Search for the cell housing the specified text and yield its (X, Y) center coordinate. 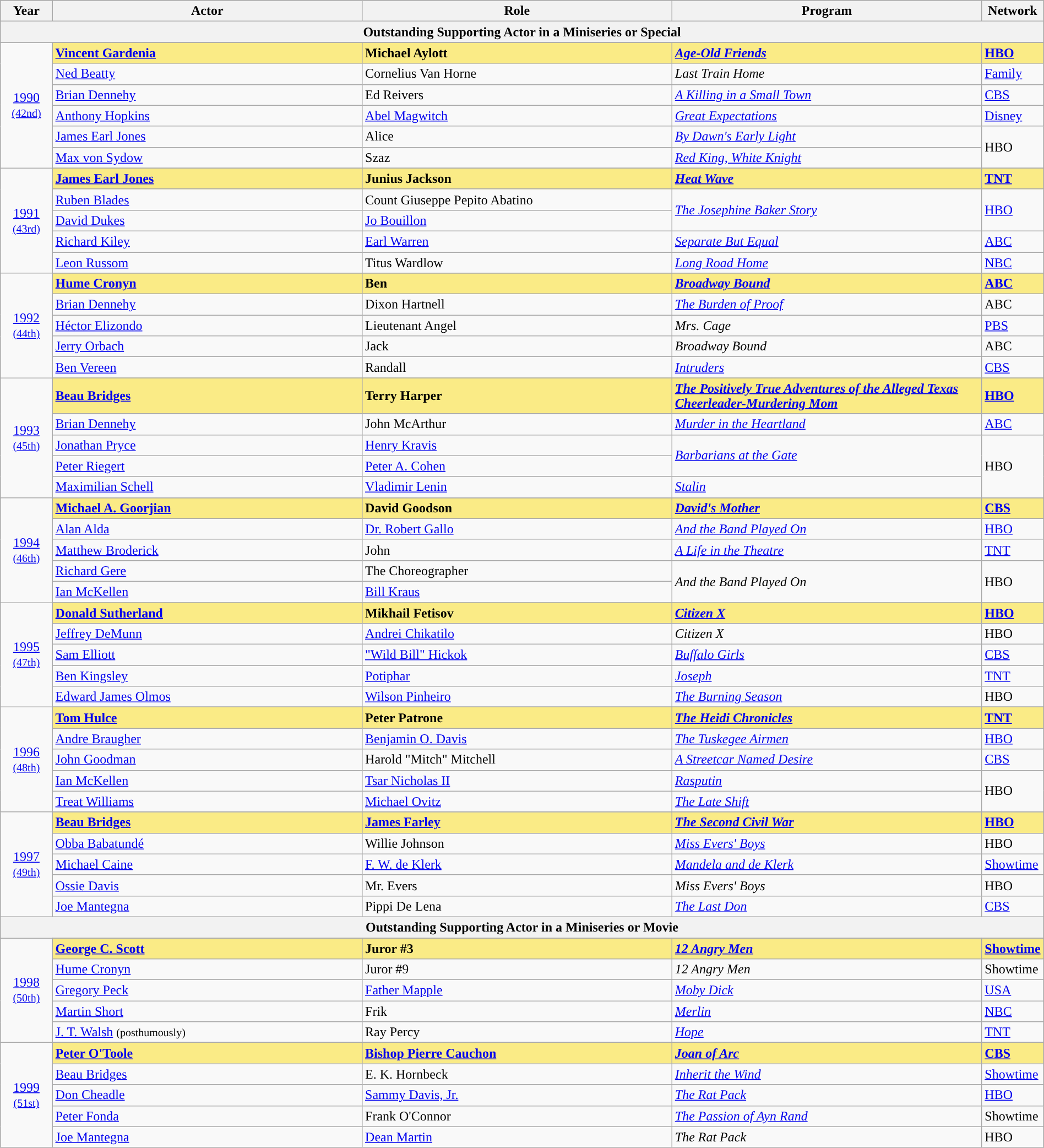
1993(45th) (26, 437)
Dr. Robert Gallo (518, 529)
Dean Martin (518, 1137)
Ossie Davis (207, 885)
Ben Kingsley (207, 676)
Heat Wave (827, 178)
Michael Aylott (518, 53)
Jack (518, 346)
Don Cheadle (207, 1095)
Peter A. Cohen (518, 466)
By Dawn's Early Light (827, 137)
Jeffrey DeMunn (207, 634)
A Killing in a Small Town (827, 95)
Jonathan Pryce (207, 445)
The Josephine Baker Story (827, 210)
Frank O'Connor (518, 1116)
The Late Shift (827, 802)
A Life in the Theatre (827, 550)
Héctor Elizondo (207, 326)
1996(48th) (26, 760)
Andre Braugher (207, 739)
David Dukes (207, 220)
Richard Gere (207, 571)
Family (1013, 74)
Moby Dick (827, 990)
The Last Don (827, 906)
Juror #3 (518, 948)
Terry Harper (518, 396)
Murder in the Heartland (827, 424)
Donald Sutherland (207, 613)
Long Road Home (827, 263)
The Tuskegee Airmen (827, 739)
Peter O'Toole (207, 1053)
Mrs. Cage (827, 326)
Edward James Olmos (207, 697)
Martin Short (207, 1011)
Great Expectations (827, 116)
The Positively True Adventures of the Alleged Texas Cheerleader-Murdering Mom (827, 396)
Tom Hulce (207, 718)
F. W. de Klerk (518, 864)
Actor (207, 11)
Harold "Mitch" Mitchell (518, 760)
USA (1013, 990)
Dixon Hartnell (518, 305)
Joan of Arc (827, 1053)
1990(42nd) (26, 105)
Bishop Pierre Cauchon (518, 1053)
Intruders (827, 367)
Barbarians at the Gate (827, 456)
Inherit the Wind (827, 1074)
The Heidi Chronicles (827, 718)
Father Mapple (518, 990)
Michael Caine (207, 864)
Peter Fonda (207, 1116)
Michael A. Goorjian (207, 508)
Michael Ovitz (518, 802)
Richard Kiley (207, 241)
David Goodson (518, 508)
Ed Reivers (518, 95)
Wilson Pinheiro (518, 697)
"Wild Bill" Hickok (518, 655)
Outstanding Supporting Actor in a Miniseries or Movie (522, 927)
Bill Kraus (518, 592)
Jerry Orbach (207, 346)
Frik (518, 1011)
The Burden of Proof (827, 305)
Szaz (518, 158)
PBS (1013, 326)
Max von Sydow (207, 158)
Peter Riegert (207, 466)
Vincent Gardenia (207, 53)
Sam Elliott (207, 655)
Mikhail Fetisov (518, 613)
Sammy Davis, Jr. (518, 1095)
1994(46th) (26, 550)
Year (26, 11)
The Burning Season (827, 697)
John (518, 550)
Disney (1013, 116)
Pippi De Lena (518, 906)
Jo Bouillon (518, 220)
Network (1013, 11)
Peter Patrone (518, 718)
Henry Kravis (518, 445)
Ned Beatty (207, 74)
Hope (827, 1032)
J. T. Walsh (posthumously) (207, 1032)
Leon Russom (207, 263)
Randall (518, 367)
Ben (518, 284)
Ruben Blades (207, 199)
John Goodman (207, 760)
Red King, White Knight (827, 158)
Gregory Peck (207, 990)
1998(50th) (26, 990)
1997(49th) (26, 864)
The Choreographer (518, 571)
Andrei Chikatilo (518, 634)
Count Giuseppe Pepito Abatino (518, 199)
Cornelius Van Horne (518, 74)
Mr. Evers (518, 885)
Rasputin (827, 781)
John McArthur (518, 424)
Earl Warren (518, 241)
Junius Jackson (518, 178)
Mandela and de Klerk (827, 864)
Titus Wardlow (518, 263)
Outstanding Supporting Actor in a Miniseries or Special (522, 32)
Potiphar (518, 676)
The Second Civil War (827, 822)
Separate But Equal (827, 241)
Treat Williams (207, 802)
Juror #9 (518, 970)
1991(43rd) (26, 220)
E. K. Hornbeck (518, 1074)
1999(51st) (26, 1095)
George C. Scott (207, 948)
Merlin (827, 1011)
James Farley (518, 822)
Maximilian Schell (207, 487)
Alan Alda (207, 529)
Program (827, 11)
A Streetcar Named Desire (827, 760)
Willie Johnson (518, 843)
1995(47th) (26, 655)
Benjamin O. Davis (518, 739)
David's Mother (827, 508)
Alice (518, 137)
Vladimir Lenin (518, 487)
Ray Percy (518, 1032)
Buffalo Girls (827, 655)
Matthew Broderick (207, 550)
The Passion of Ayn Rand (827, 1116)
Age-Old Friends (827, 53)
Anthony Hopkins (207, 116)
1992(44th) (26, 326)
Lieutenant Angel (518, 326)
Stalin (827, 487)
Tsar Nicholas II (518, 781)
Role (518, 11)
Abel Magwitch (518, 116)
Ben Vereen (207, 367)
Last Train Home (827, 74)
Obba Babatundé (207, 843)
Joseph (827, 676)
